Locate the cell with the specified text and output its (X, Y) center coordinate. 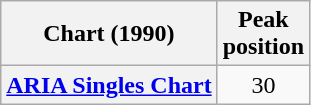
Chart (1990) (109, 34)
ARIA Singles Chart (109, 85)
30 (263, 85)
Peakposition (263, 34)
